Return the [x, y] coordinate for the center point of the cell that contains the specified text.  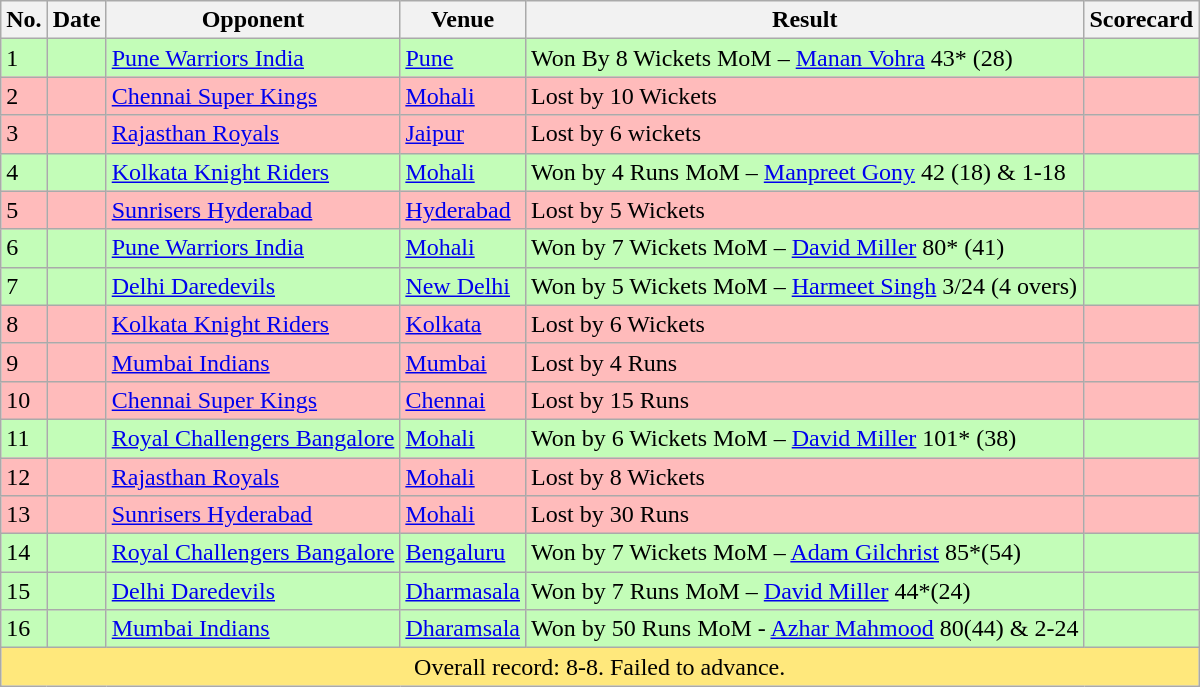
1 [24, 58]
3 [24, 134]
Scorecard [1142, 20]
Won by 7 Wickets MoM – David Miller 80* (41) [805, 248]
14 [24, 553]
11 [24, 438]
12 [24, 477]
5 [24, 210]
15 [24, 591]
Dharmasala [463, 591]
No. [24, 20]
New Delhi [463, 286]
8 [24, 324]
Overall record: 8-8. Failed to advance. [600, 667]
Won by 50 Runs MoM - Azhar Mahmood 80(44) & 2-24 [805, 629]
Lost by 15 Runs [805, 400]
Lost by 6 wickets [805, 134]
Date [76, 20]
Dharamsala [463, 629]
2 [24, 96]
6 [24, 248]
Lost by 30 Runs [805, 515]
Lost by 6 Wickets [805, 324]
Venue [463, 20]
Won By 8 Wickets MoM – Manan Vohra 43* (28) [805, 58]
Pune [463, 58]
7 [24, 286]
13 [24, 515]
9 [24, 362]
Lost by 10 Wickets [805, 96]
Won by 7 Runs MoM – David Miller 44*(24) [805, 591]
4 [24, 172]
Lost by 4 Runs [805, 362]
Bengaluru [463, 553]
Lost by 8 Wickets [805, 477]
Won by 4 Runs MoM – Manpreet Gony 42 (18) & 1-18 [805, 172]
Opponent [253, 20]
Result [805, 20]
Jaipur [463, 134]
Lost by 5 Wickets [805, 210]
Hyderabad [463, 210]
Kolkata [463, 324]
16 [24, 629]
Mumbai [463, 362]
Chennai [463, 400]
10 [24, 400]
Won by 6 Wickets MoM – David Miller 101* (38) [805, 438]
Won by 7 Wickets MoM – Adam Gilchrist 85*(54) [805, 553]
Won by 5 Wickets MoM – Harmeet Singh 3/24 (4 overs) [805, 286]
